Detect which cell encompasses the target text, then output its (x, y) center coordinate. 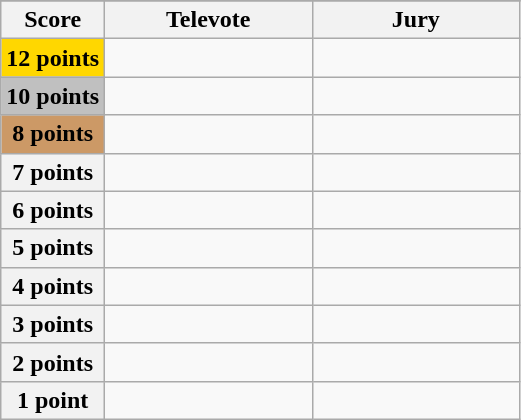
6 points (53, 210)
4 points (53, 286)
7 points (53, 172)
10 points (53, 96)
Televote (209, 20)
3 points (53, 324)
Jury (416, 20)
5 points (53, 248)
12 points (53, 58)
2 points (53, 362)
Score (53, 20)
8 points (53, 134)
1 point (53, 400)
